Locate the cell with the specified text and output its [x, y] center coordinate. 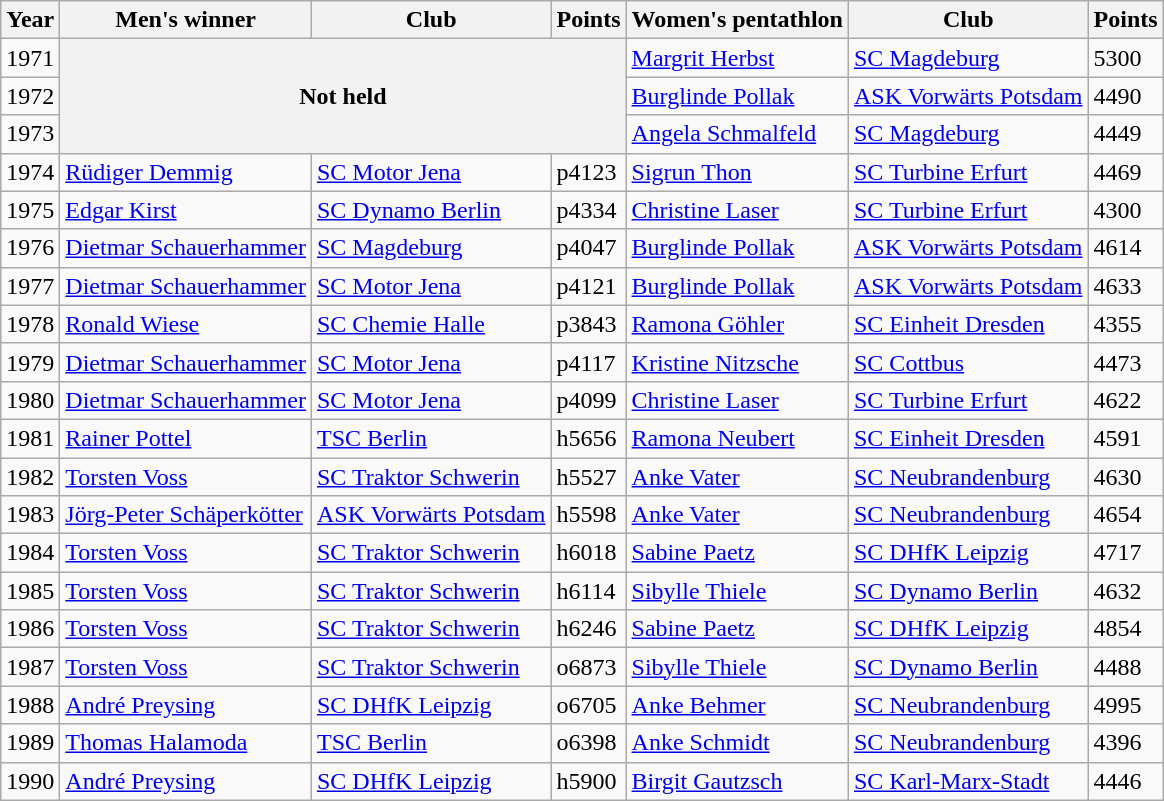
1985 [30, 591]
4446 [1126, 781]
Rainer Pottel [186, 438]
Year [30, 20]
Jörg-Peter Schäperkötter [186, 515]
p4047 [588, 248]
h5527 [588, 477]
1974 [30, 172]
4630 [1126, 477]
p4099 [588, 400]
Anke Schmidt [737, 743]
Anke Behmer [737, 705]
4591 [1126, 438]
Ramona Neubert [737, 438]
1986 [30, 629]
h6246 [588, 629]
SC Karl-Marx-Stadt [968, 781]
Margrit Herbst [737, 58]
Not held [343, 96]
4717 [1126, 553]
4614 [1126, 248]
4654 [1126, 515]
Rüdiger Demmig [186, 172]
4633 [1126, 286]
1984 [30, 553]
1989 [30, 743]
4396 [1126, 743]
Angela Schmalfeld [737, 134]
1980 [30, 400]
4622 [1126, 400]
1976 [30, 248]
Women's pentathlon [737, 20]
Ronald Wiese [186, 324]
4490 [1126, 96]
5300 [1126, 58]
1990 [30, 781]
o6398 [588, 743]
4449 [1126, 134]
1987 [30, 667]
4355 [1126, 324]
1988 [30, 705]
1973 [30, 134]
Kristine Nitzsche [737, 362]
4995 [1126, 705]
Thomas Halamoda [186, 743]
4632 [1126, 591]
Sigrun Thon [737, 172]
p4117 [588, 362]
o6873 [588, 667]
4854 [1126, 629]
4300 [1126, 210]
1972 [30, 96]
h6018 [588, 553]
1977 [30, 286]
p4123 [588, 172]
h5656 [588, 438]
Edgar Kirst [186, 210]
Birgit Gautzsch [737, 781]
4473 [1126, 362]
1978 [30, 324]
h6114 [588, 591]
p4121 [588, 286]
1979 [30, 362]
1971 [30, 58]
SC Chemie Halle [431, 324]
4469 [1126, 172]
1975 [30, 210]
1982 [30, 477]
1983 [30, 515]
Men's winner [186, 20]
1981 [30, 438]
o6705 [588, 705]
4488 [1126, 667]
p3843 [588, 324]
Ramona Göhler [737, 324]
SC Cottbus [968, 362]
h5598 [588, 515]
p4334 [588, 210]
h5900 [588, 781]
